Return [x, y] of the center of cell containing provided text 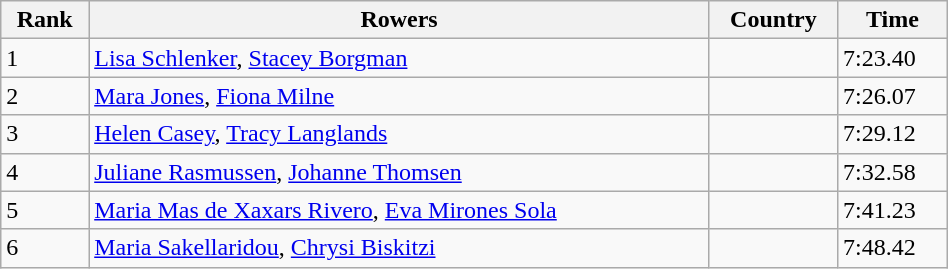
Juliane Rasmussen, Johanne Thomsen [400, 172]
Maria Mas de Xaxars Rivero, Eva Mirones Sola [400, 210]
5 [45, 210]
Mara Jones, Fiona Milne [400, 96]
3 [45, 134]
Helen Casey, Tracy Langlands [400, 134]
2 [45, 96]
1 [45, 58]
7:29.12 [892, 134]
Lisa Schlenker, Stacey Borgman [400, 58]
4 [45, 172]
7:23.40 [892, 58]
Country [773, 20]
Rank [45, 20]
7:26.07 [892, 96]
7:48.42 [892, 248]
6 [45, 248]
Maria Sakellaridou, Chrysi Biskitzi [400, 248]
Time [892, 20]
7:41.23 [892, 210]
Rowers [400, 20]
7:32.58 [892, 172]
